Locate the cell with the specified text and output its [x, y] center coordinate. 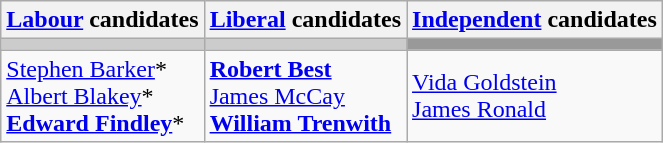
Independent candidates [535, 20]
Robert BestJames McCayWilliam Trenwith [305, 96]
Vida GoldsteinJames Ronald [535, 96]
Labour candidates [102, 20]
Stephen Barker*Albert Blakey*Edward Findley* [102, 96]
Liberal candidates [305, 20]
